Provide the [X, Y] coordinate of the cell's center where the given text is located.  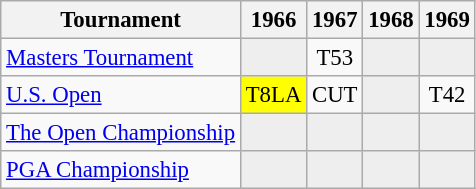
1966 [273, 20]
T53 [335, 58]
1967 [335, 20]
T8LA [273, 95]
PGA Championship [121, 170]
The Open Championship [121, 133]
CUT [335, 95]
1968 [391, 20]
Tournament [121, 20]
T42 [447, 95]
1969 [447, 20]
Masters Tournament [121, 58]
U.S. Open [121, 95]
